Provide the (X, Y) coordinate of the cell's center where the given text is located.  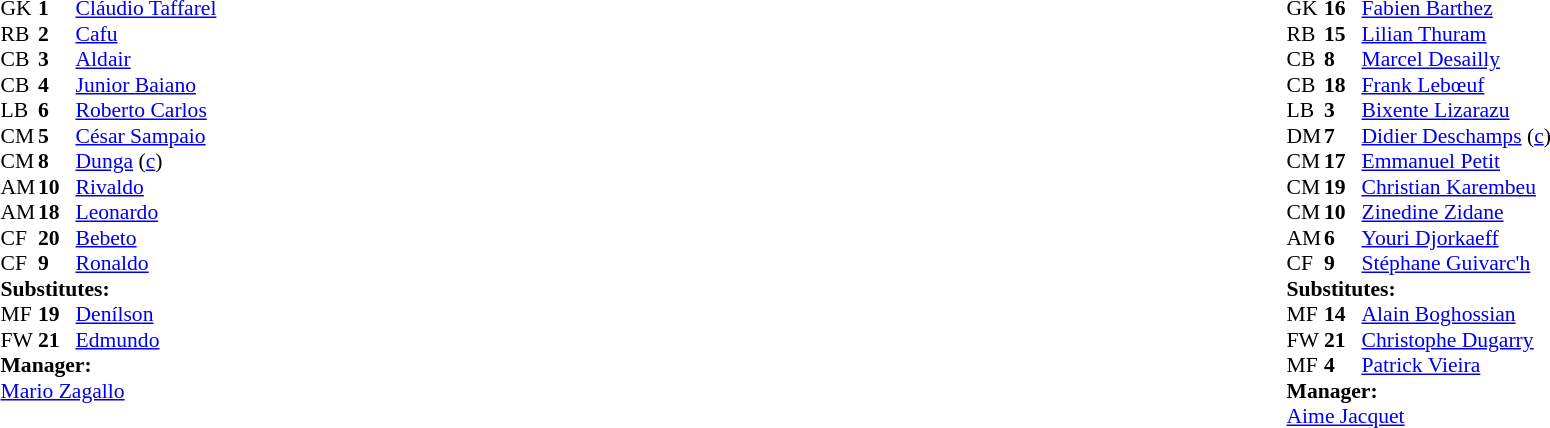
Rivaldo (146, 187)
17 (1343, 161)
14 (1343, 315)
20 (57, 238)
7 (1343, 136)
Roberto Carlos (146, 111)
César Sampaio (146, 136)
2 (57, 34)
Edmundo (146, 340)
Junior Baiano (146, 85)
Cafu (146, 34)
Ronaldo (146, 263)
Aldair (146, 59)
Denílson (146, 315)
Dunga (c) (146, 161)
15 (1343, 34)
Mario Zagallo (108, 391)
Manager: (108, 365)
Leonardo (146, 213)
5 (57, 136)
Bebeto (146, 238)
DM (1306, 136)
Substitutes: (108, 289)
